Determine the (X, Y) coordinate at the center of the cell enclosing the given text.  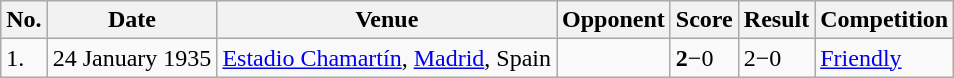
Competition (884, 20)
Score (704, 20)
24 January 1935 (132, 58)
Estadio Chamartín, Madrid, Spain (387, 58)
Venue (387, 20)
Result (776, 20)
1. (24, 58)
No. (24, 20)
Friendly (884, 58)
Date (132, 20)
Opponent (614, 20)
